For the text-containing cell, return its midpoint in [X, Y] coordinate format. 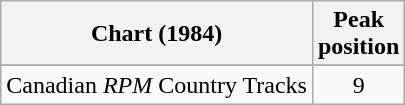
Peakposition [358, 34]
9 [358, 85]
Chart (1984) [157, 34]
Canadian RPM Country Tracks [157, 85]
